Return (X, Y) of the center of cell containing provided text 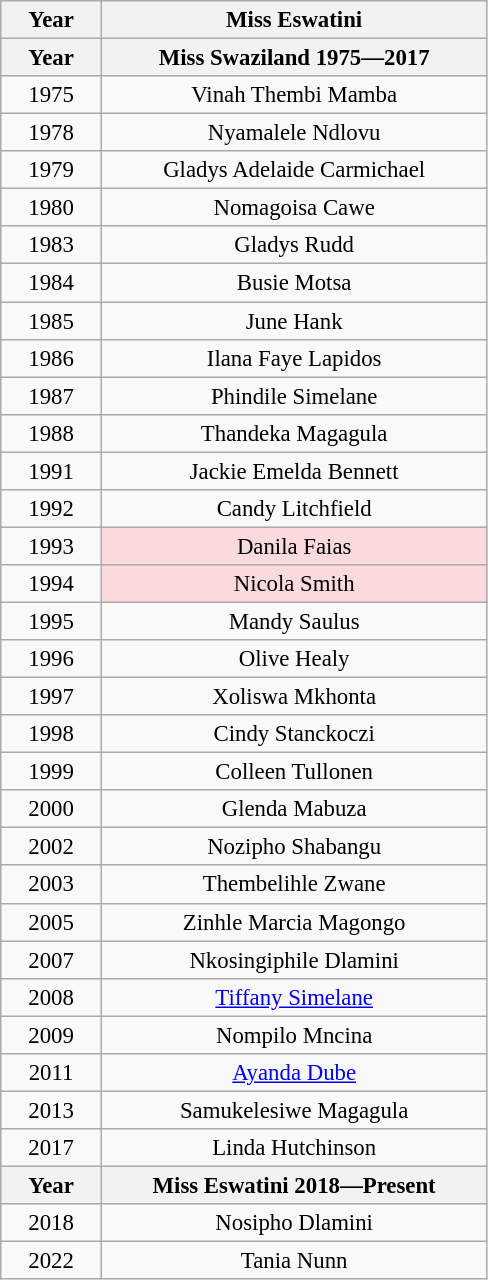
Mandy Saulus (294, 621)
Jackie Emelda Bennett (294, 471)
Glenda Mabuza (294, 809)
Nompilo Mncina (294, 1035)
2000 (52, 809)
Miss Eswatini 2018—Present (294, 1185)
Zinhle Marcia Magongo (294, 922)
Colleen Tullonen (294, 772)
2018 (52, 1223)
Xoliswa Mkhonta (294, 697)
Vinah Thembi Mamba (294, 95)
Miss Eswatini (294, 20)
2002 (52, 847)
1995 (52, 621)
2008 (52, 997)
1997 (52, 697)
2022 (52, 1261)
Gladys Adelaide Carmichael (294, 170)
2007 (52, 960)
Nosipho Dlamini (294, 1223)
1975 (52, 95)
Nomagoisa Cawe (294, 208)
Nyamalele Ndlovu (294, 133)
2009 (52, 1035)
Ayanda Dube (294, 1073)
Nozipho Shabangu (294, 847)
Ilana Faye Lapidos (294, 358)
Tiffany Simelane (294, 997)
1992 (52, 509)
1983 (52, 245)
1998 (52, 734)
Samukelesiwe Magagula (294, 1110)
1979 (52, 170)
2011 (52, 1073)
Thandeka Magagula (294, 433)
1980 (52, 208)
2005 (52, 922)
Danila Faias (294, 546)
1985 (52, 321)
1999 (52, 772)
Linda Hutchinson (294, 1148)
2017 (52, 1148)
Miss Swaziland 1975—2017 (294, 58)
1978 (52, 133)
1984 (52, 283)
Gladys Rudd (294, 245)
Cindy Stanckoczi (294, 734)
Nkosingiphile Dlamini (294, 960)
2013 (52, 1110)
1993 (52, 546)
Thembelihle Zwane (294, 885)
Tania Nunn (294, 1261)
Nicola Smith (294, 584)
2003 (52, 885)
1991 (52, 471)
June Hank (294, 321)
Busie Motsa (294, 283)
1986 (52, 358)
1987 (52, 396)
1996 (52, 659)
1988 (52, 433)
Olive Healy (294, 659)
1994 (52, 584)
Phindile Simelane (294, 396)
Candy Litchfield (294, 509)
